Locate the cell with the specified text and output its (x, y) center coordinate. 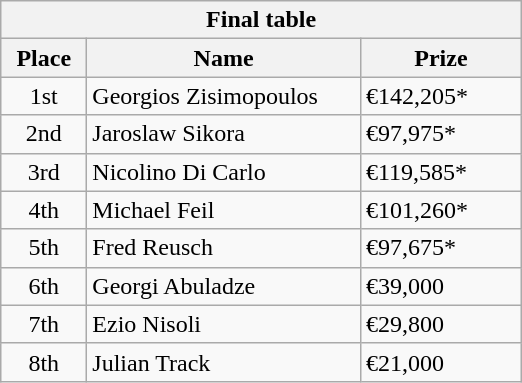
6th (44, 286)
1st (44, 96)
Nicolino Di Carlo (224, 172)
€97,675* (440, 248)
€29,800 (440, 324)
€21,000 (440, 362)
4th (44, 210)
€39,000 (440, 286)
Place (44, 58)
5th (44, 248)
€142,205* (440, 96)
Ezio Nisoli (224, 324)
Prize (440, 58)
3rd (44, 172)
Fred Reusch (224, 248)
Final table (262, 20)
€97,975* (440, 134)
8th (44, 362)
Georgi Abuladze (224, 286)
Jaroslaw Sikora (224, 134)
€119,585* (440, 172)
7th (44, 324)
Michael Feil (224, 210)
Georgios Zisimopoulos (224, 96)
€101,260* (440, 210)
Julian Track (224, 362)
Name (224, 58)
2nd (44, 134)
